Pinpoint the cell where the given text exists, returning its (X, Y) midpoint coordinate. 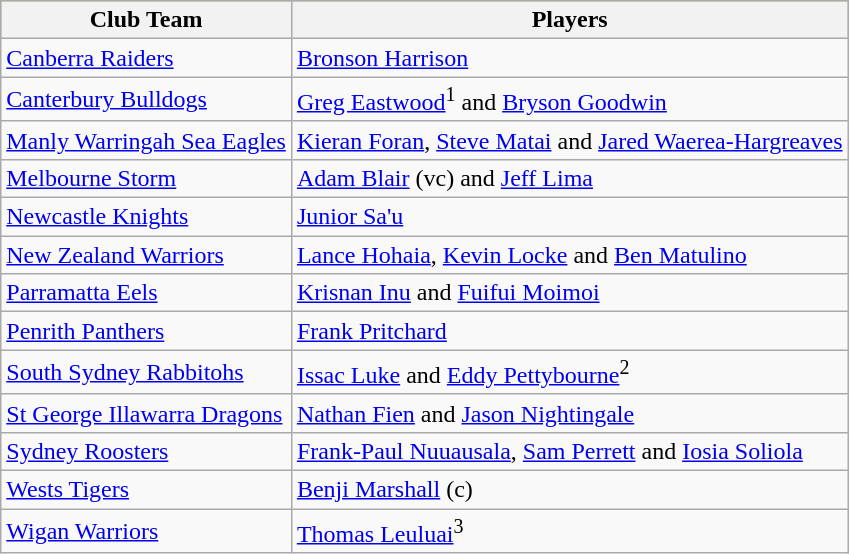
Newcastle Knights (146, 217)
Canberra Raiders (146, 58)
St George Illawarra Dragons (146, 413)
South Sydney Rabbitohs (146, 372)
Wests Tigers (146, 489)
Players (570, 20)
Club Team (146, 20)
Frank-Paul Nuuausala, Sam Perrett and Iosia Soliola (570, 451)
Krisnan Inu and Fuifui Moimoi (570, 293)
Thomas Leuluai3 (570, 532)
Issac Luke and Eddy Pettybourne2 (570, 372)
New Zealand Warriors (146, 255)
Adam Blair (vc) and Jeff Lima (570, 178)
Manly Warringah Sea Eagles (146, 140)
Benji Marshall (c) (570, 489)
Wigan Warriors (146, 532)
Canterbury Bulldogs (146, 100)
Frank Pritchard (570, 331)
Melbourne Storm (146, 178)
Penrith Panthers (146, 331)
Sydney Roosters (146, 451)
Greg Eastwood1 and Bryson Goodwin (570, 100)
Nathan Fien and Jason Nightingale (570, 413)
Parramatta Eels (146, 293)
Kieran Foran, Steve Matai and Jared Waerea-Hargreaves (570, 140)
Lance Hohaia, Kevin Locke and Ben Matulino (570, 255)
Bronson Harrison (570, 58)
Junior Sa'u (570, 217)
